Identify which cell holds the provided text, then report its [X, Y] central coordinate. 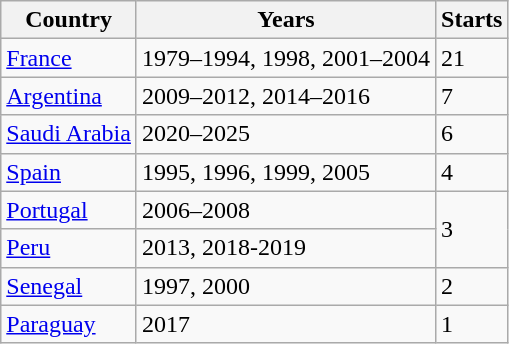
4 [472, 172]
Starts [472, 20]
2009–2012, 2014–2016 [286, 96]
France [69, 58]
Senegal [69, 286]
3 [472, 229]
7 [472, 96]
6 [472, 134]
21 [472, 58]
Peru [69, 248]
Country [69, 20]
1 [472, 324]
2 [472, 286]
Paraguay [69, 324]
Argentina [69, 96]
1995, 1996, 1999, 2005 [286, 172]
2020–2025 [286, 134]
Portugal [69, 210]
2017 [286, 324]
1997, 2000 [286, 286]
1979–1994, 1998, 2001–2004 [286, 58]
Spain [69, 172]
Years [286, 20]
Saudi Arabia [69, 134]
2006–2008 [286, 210]
2013, 2018-2019 [286, 248]
